Identify which cell holds the provided text, then report its (x, y) central coordinate. 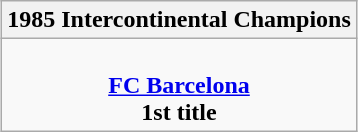
FC Barcelona 1st title (180, 85)
1985 Intercontinental Champions (180, 20)
